Locate the cell with the specified text and output its (x, y) center coordinate. 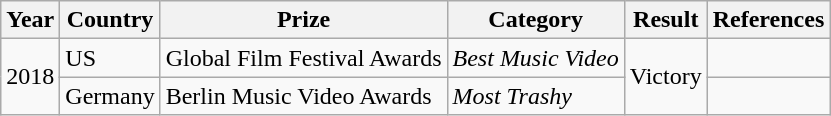
Victory (666, 77)
Result (666, 20)
Category (536, 20)
2018 (30, 77)
References (768, 20)
US (110, 58)
Country (110, 20)
Best Music Video (536, 58)
Germany (110, 96)
Global Film Festival Awards (304, 58)
Year (30, 20)
Berlin Music Video Awards (304, 96)
Most Trashy (536, 96)
Prize (304, 20)
